Identify which cell holds the provided text, then report its (x, y) central coordinate. 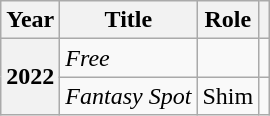
Title (128, 20)
Fantasy Spot (128, 96)
Shim (228, 96)
Year (30, 20)
2022 (30, 77)
Free (128, 58)
Role (228, 20)
